Extract the [x, y] coordinate from the center of the cell holding the provided text.  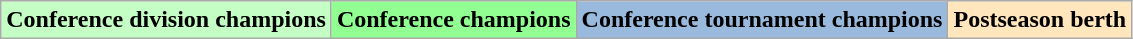
Conference champions [454, 20]
Conference tournament champions [762, 20]
Conference division champions [166, 20]
Postseason berth [1040, 20]
